Capture the cell that displays the provided text and extract its (X, Y) central coordinate. 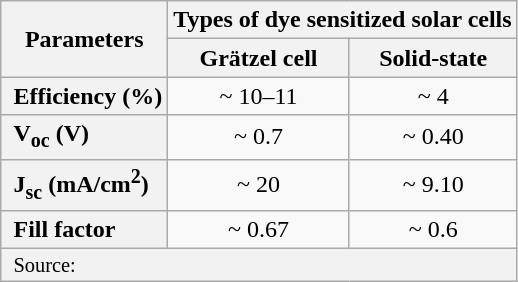
~ 4 (433, 96)
~ 20 (259, 184)
Voc (V) (84, 137)
Types of dye sensitized solar cells (343, 20)
Efficiency (%) (84, 96)
~ 0.40 (433, 137)
~ 0.67 (259, 229)
Solid-state (433, 58)
Fill factor (84, 229)
~ 10–11 (259, 96)
Jsc (mA/cm2) (84, 184)
~ 0.6 (433, 229)
Parameters (84, 39)
Source: (259, 265)
~ 9.10 (433, 184)
~ 0.7 (259, 137)
Grätzel cell (259, 58)
